Locate the cell with the specified text and output its [X, Y] center coordinate. 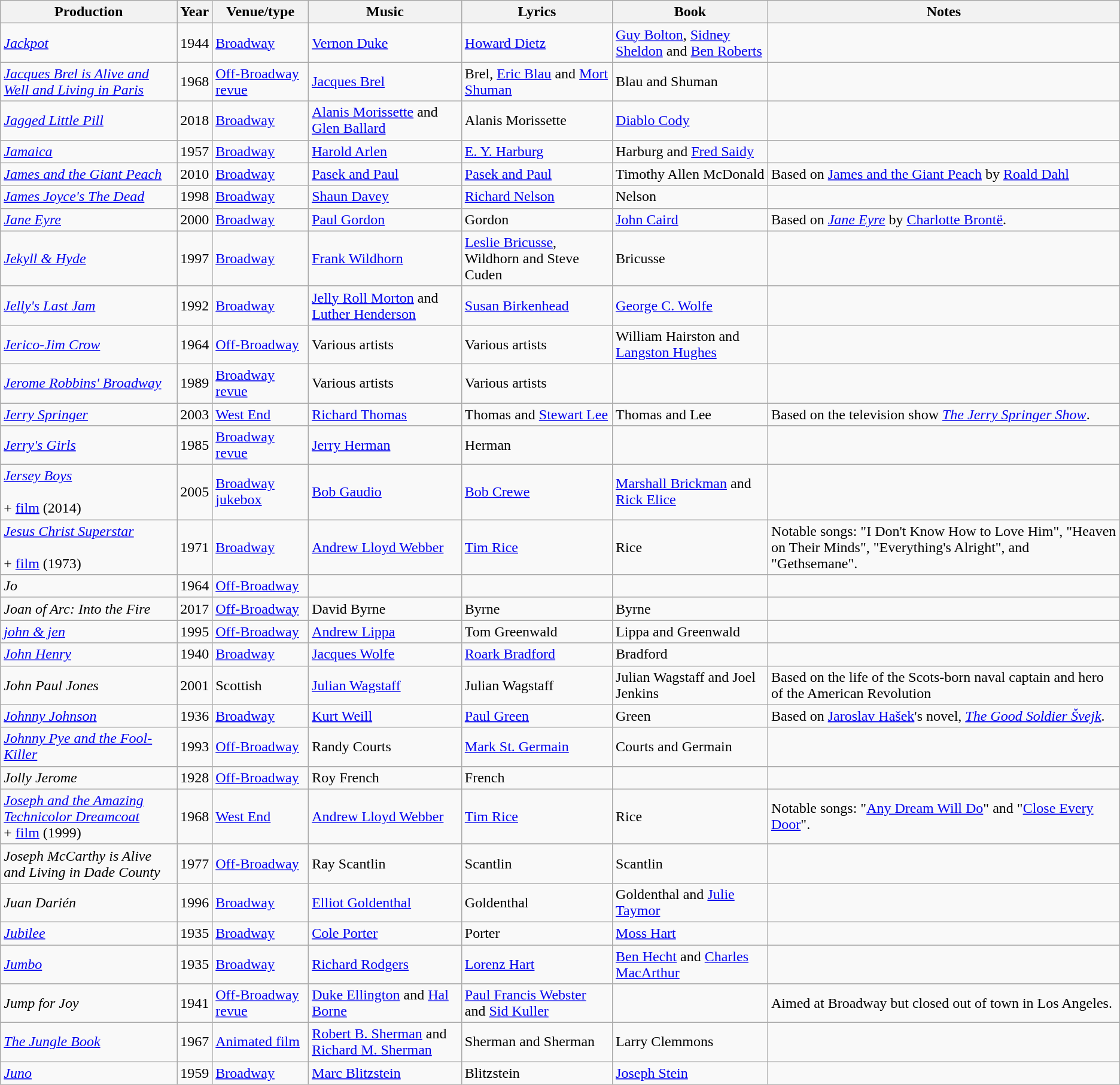
Jerome Robbins' Broadway [89, 383]
1992 [195, 305]
Gordon [537, 220]
Jerry Springer [89, 415]
1957 [195, 151]
Green [690, 716]
Nelson [690, 197]
Alanis Morissette and Glen Ballard [385, 121]
Johnny Pye and the Fool-Killer [89, 746]
1967 [195, 1042]
Joseph Stein [690, 1073]
Paul Francis Webster and Sid Kuller [537, 1004]
William Hairston and Langston Hughes [690, 345]
Marc Blitzstein [385, 1073]
Jerry Herman [385, 445]
Joan of Arc: Into the Fire [89, 609]
Jacques Brel is Alive and Well and Living in Paris [89, 81]
Susan Birkenhead [537, 305]
1944 [195, 43]
Goldenthal [537, 902]
Jekyll & Hyde [89, 258]
Sherman and Sherman [537, 1042]
2005 [195, 492]
Based on Jane Eyre by Charlotte Brontë. [944, 220]
Leslie Bricusse, Wildhorn and Steve Cuden [537, 258]
Jersey Boys + film (2014) [89, 492]
Jacques Brel [385, 81]
Notable songs: "Any Dream Will Do" and "Close Every Door". [944, 816]
1941 [195, 1004]
1989 [195, 383]
2018 [195, 121]
Herman [537, 445]
James Joyce's The Dead [89, 197]
Timothy Allen McDonald [690, 174]
Production [89, 12]
Bob Crewe [537, 492]
French [537, 778]
Jamaica [89, 151]
Paul Green [537, 716]
Venue/type [261, 12]
1959 [195, 1073]
1940 [195, 654]
Bob Gaudio [385, 492]
Joseph and the Amazing Technicolor Dreamcoat+ film (1999) [89, 816]
Moss Hart [690, 933]
George C. Wolfe [690, 305]
Bradford [690, 654]
Jump for Joy [89, 1004]
Music [385, 12]
E. Y. Harburg [537, 151]
Scottish [261, 685]
Joseph McCarthy is Alive and Living in Dade County [89, 864]
Bricusse [690, 258]
Lippa and Greenwald [690, 632]
Alanis Morissette [537, 121]
John Henry [89, 654]
1996 [195, 902]
James and the Giant Peach [89, 174]
Goldenthal and Julie Taymor [690, 902]
Aimed at Broadway but closed out of town in Los Angeles. [944, 1004]
Guy Bolton, Sidney Sheldon and Ben Roberts [690, 43]
Notable songs: "I Don't Know How to Love Him", "Heaven on Their Minds", "Everything's Alright", and "Gethsemane". [944, 547]
1998 [195, 197]
Elliot Goldenthal [385, 902]
1985 [195, 445]
Roy French [385, 778]
Juan Darién [89, 902]
john & jen [89, 632]
The Jungle Book [89, 1042]
Broadway jukebox [261, 492]
Juno [89, 1073]
Shaun Davey [385, 197]
Johnny Johnson [89, 716]
Tom Greenwald [537, 632]
Jesus Christ Superstar + film (1973) [89, 547]
Richard Rodgers [385, 964]
Larry Clemmons [690, 1042]
Frank Wildhorn [385, 258]
2017 [195, 609]
Richard Nelson [537, 197]
Andrew Lippa [385, 632]
Jelly's Last Jam [89, 305]
1936 [195, 716]
Lyrics [537, 12]
1993 [195, 746]
Blau and Shuman [690, 81]
Jagged Little Pill [89, 121]
Jumbo [89, 964]
1928 [195, 778]
Ben Hecht and Charles MacArthur [690, 964]
Courts and Germain [690, 746]
Kurt Weill [385, 716]
Jane Eyre [89, 220]
Duke Ellington and Hal Borne [385, 1004]
John Caird [690, 220]
Ray Scantlin [385, 864]
Howard Dietz [537, 43]
2001 [195, 685]
Based on James and the Giant Peach by Roald Dahl [944, 174]
Based on Jaroslav Hašek's novel, The Good Soldier Švejk. [944, 716]
Jo [89, 586]
2000 [195, 220]
Paul Gordon [385, 220]
Vernon Duke [385, 43]
1997 [195, 258]
Based on the television show The Jerry Springer Show. [944, 415]
Roark Bradford [537, 654]
David Byrne [385, 609]
Jerry's Girls [89, 445]
Mark St. Germain [537, 746]
Book [690, 12]
Based on the life of the Scots-born naval captain and hero of the American Revolution [944, 685]
Harburg and Fred Saidy [690, 151]
Jackpot [89, 43]
Porter [537, 933]
Robert B. Sherman and Richard M. Sherman [385, 1042]
Marshall Brickman and Rick Elice [690, 492]
Blitzstein [537, 1073]
Thomas and Stewart Lee [537, 415]
Thomas and Lee [690, 415]
Richard Thomas [385, 415]
1977 [195, 864]
Jerico-Jim Crow [89, 345]
Brel, Eric Blau and Mort Shuman [537, 81]
Jacques Wolfe [385, 654]
2010 [195, 174]
Randy Courts [385, 746]
2003 [195, 415]
1995 [195, 632]
Animated film [261, 1042]
Diablo Cody [690, 121]
John Paul Jones [89, 685]
Julian Wagstaff and Joel Jenkins [690, 685]
Jolly Jerome [89, 778]
Notes [944, 12]
1971 [195, 547]
Harold Arlen [385, 151]
Year [195, 12]
Jelly Roll Morton and Luther Henderson [385, 305]
Cole Porter [385, 933]
Lorenz Hart [537, 964]
Jubilee [89, 933]
